Pinpoint the cell where the given text exists, returning its (X, Y) midpoint coordinate. 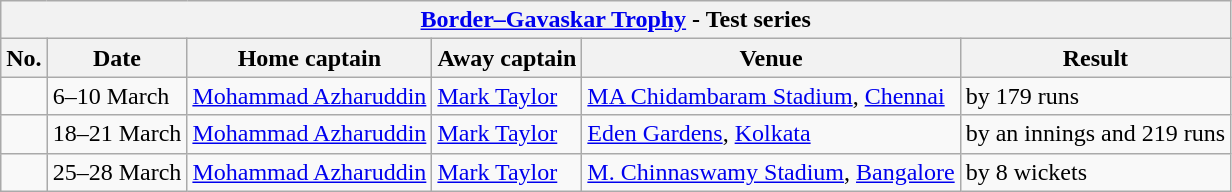
Away captain (507, 58)
Date (117, 58)
by 179 runs (1095, 96)
by 8 wickets (1095, 172)
Border–Gavaskar Trophy - Test series (616, 20)
No. (24, 58)
Home captain (310, 58)
M. Chinnaswamy Stadium, Bangalore (771, 172)
Venue (771, 58)
Result (1095, 58)
6–10 March (117, 96)
25–28 March (117, 172)
MA Chidambaram Stadium, Chennai (771, 96)
Eden Gardens, Kolkata (771, 134)
by an innings and 219 runs (1095, 134)
18–21 March (117, 134)
